Scan for the cell matching the given text and deliver its [x, y] coordinate at center. 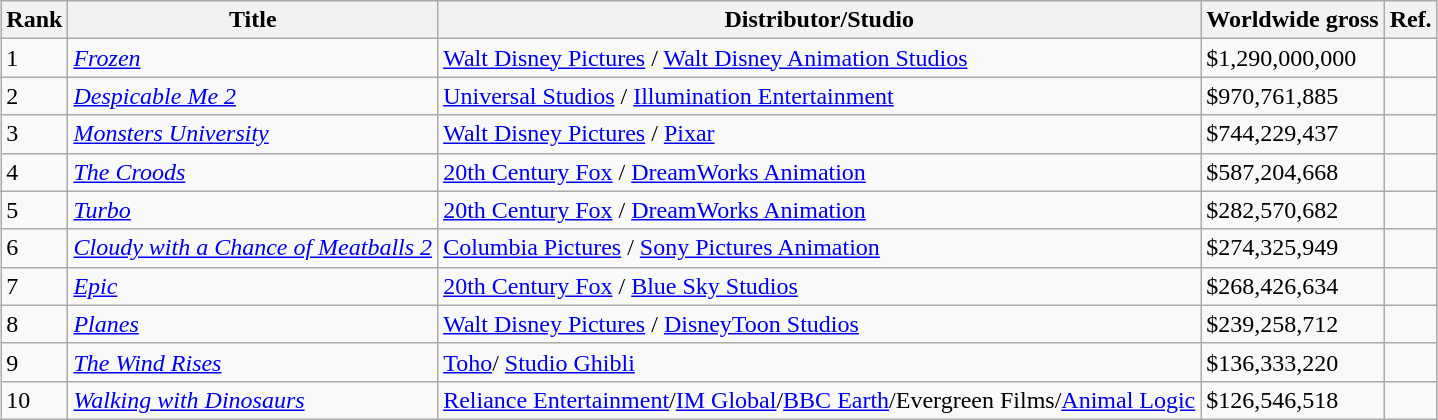
Toho/ Studio Ghibli [820, 362]
20th Century Fox / Blue Sky Studios [820, 286]
Planes [253, 324]
Despicable Me 2 [253, 96]
Walt Disney Pictures / Pixar [820, 134]
$268,426,634 [1292, 286]
9 [34, 362]
2 [34, 96]
Title [253, 20]
3 [34, 134]
$274,325,949 [1292, 248]
Worldwide gross [1292, 20]
Monsters University [253, 134]
Frozen [253, 58]
$126,546,518 [1292, 400]
$239,258,712 [1292, 324]
$282,570,682 [1292, 210]
Reliance Entertainment/IM Global/BBC Earth/Evergreen Films/Animal Logic [820, 400]
The Croods [253, 172]
Walt Disney Pictures / Walt Disney Animation Studios [820, 58]
4 [34, 172]
Walking with Dinosaurs [253, 400]
Columbia Pictures / Sony Pictures Animation [820, 248]
$1,290,000,000 [1292, 58]
Distributor/Studio [820, 20]
$587,204,668 [1292, 172]
Epic [253, 286]
Rank [34, 20]
Turbo [253, 210]
8 [34, 324]
Universal Studios / Illumination Entertainment [820, 96]
Walt Disney Pictures / DisneyToon Studios [820, 324]
6 [34, 248]
7 [34, 286]
Ref. [1410, 20]
10 [34, 400]
5 [34, 210]
Cloudy with a Chance of Meatballs 2 [253, 248]
$970,761,885 [1292, 96]
The Wind Rises [253, 362]
$744,229,437 [1292, 134]
$136,333,220 [1292, 362]
1 [34, 58]
